Output the (X, Y) coordinate of the center of the cell containing the given text.  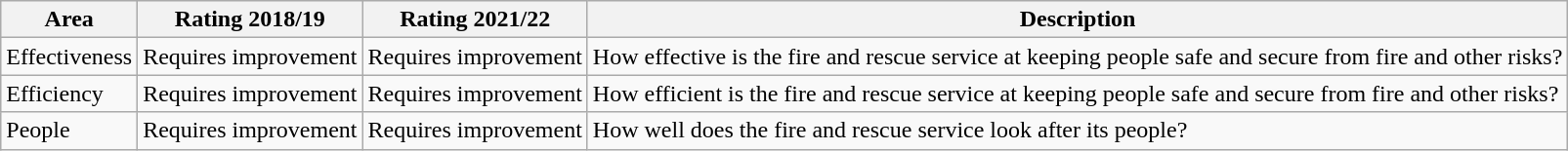
How well does the fire and rescue service look after its people? (1078, 131)
Rating 2021/22 (475, 19)
Rating 2018/19 (250, 19)
Area (69, 19)
Efficiency (69, 94)
People (69, 131)
How efficient is the fire and rescue service at keeping people safe and secure from fire and other risks? (1078, 94)
How effective is the fire and rescue service at keeping people safe and secure from fire and other risks? (1078, 57)
Effectiveness (69, 57)
Description (1078, 19)
